Detect which cell encompasses the target text, then output its (X, Y) center coordinate. 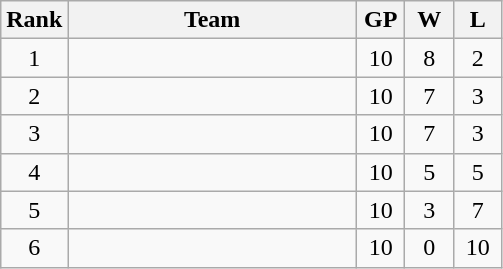
Team (212, 20)
1 (34, 58)
6 (34, 248)
4 (34, 172)
Rank (34, 20)
W (430, 20)
GP (380, 20)
L (478, 20)
8 (430, 58)
0 (430, 248)
